For the text-containing cell, return its midpoint in (x, y) coordinate format. 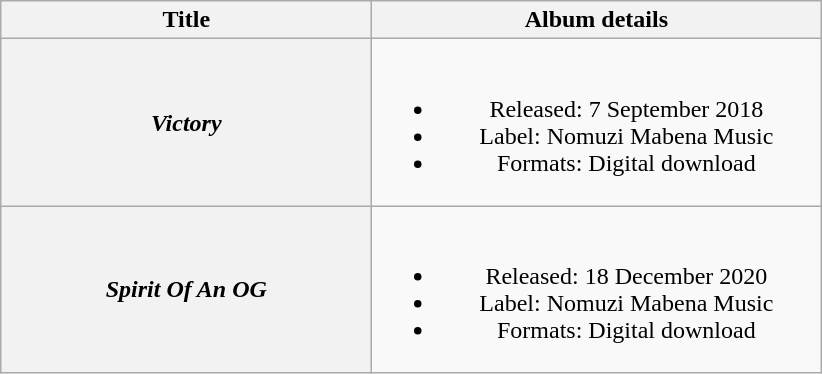
Title (186, 20)
Album details (596, 20)
Victory (186, 122)
Released: 18 December 2020Label: Nomuzi Mabena MusicFormats: Digital download (596, 290)
Released: 7 September 2018Label: Nomuzi Mabena MusicFormats: Digital download (596, 122)
Spirit Of An OG (186, 290)
